Scan for the cell matching the given text and deliver its (X, Y) coordinate at center. 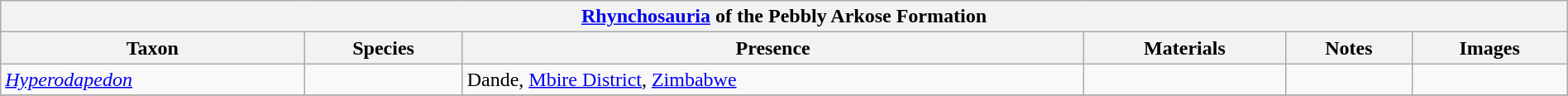
Species (384, 48)
Presence (772, 48)
Materials (1184, 48)
Taxon (152, 48)
Hyperodapedon (152, 79)
Images (1489, 48)
Dande, Mbire District, Zimbabwe (772, 79)
Notes (1349, 48)
Rhynchosauria of the Pebbly Arkose Formation (784, 17)
